From the cell containing the given text, extract its center point as [x, y] coordinate. 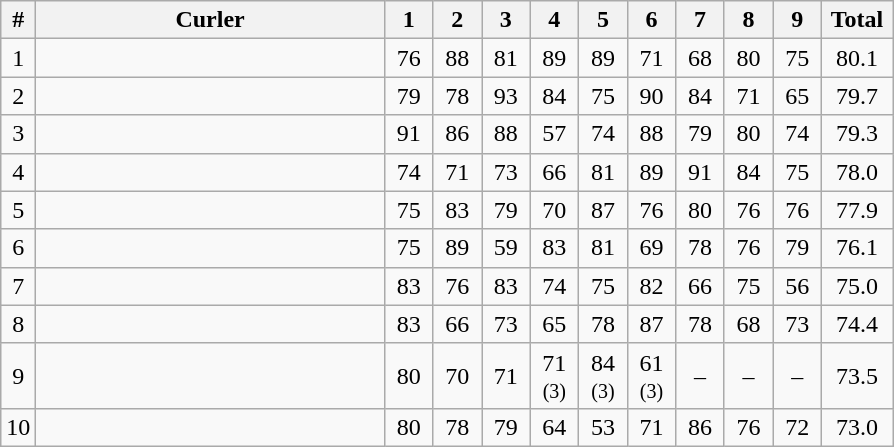
# [18, 20]
53 [604, 427]
82 [652, 286]
75.0 [856, 286]
74.4 [856, 324]
10 [18, 427]
78.0 [856, 172]
76.1 [856, 248]
69 [652, 248]
Curler [210, 20]
56 [798, 286]
73.0 [856, 427]
61 (3) [652, 376]
57 [554, 134]
64 [554, 427]
73.5 [856, 376]
84 (3) [604, 376]
77.9 [856, 210]
79.3 [856, 134]
79.7 [856, 96]
71 (3) [554, 376]
93 [506, 96]
90 [652, 96]
80.1 [856, 58]
72 [798, 427]
59 [506, 248]
Total [856, 20]
